Extract the [X, Y] coordinate from the center of the cell holding the provided text.  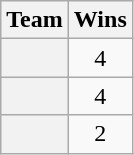
2 [100, 134]
Team [35, 20]
Wins [100, 20]
